Find where the given text appears and provide that cell's center as [X, Y] coordinate. 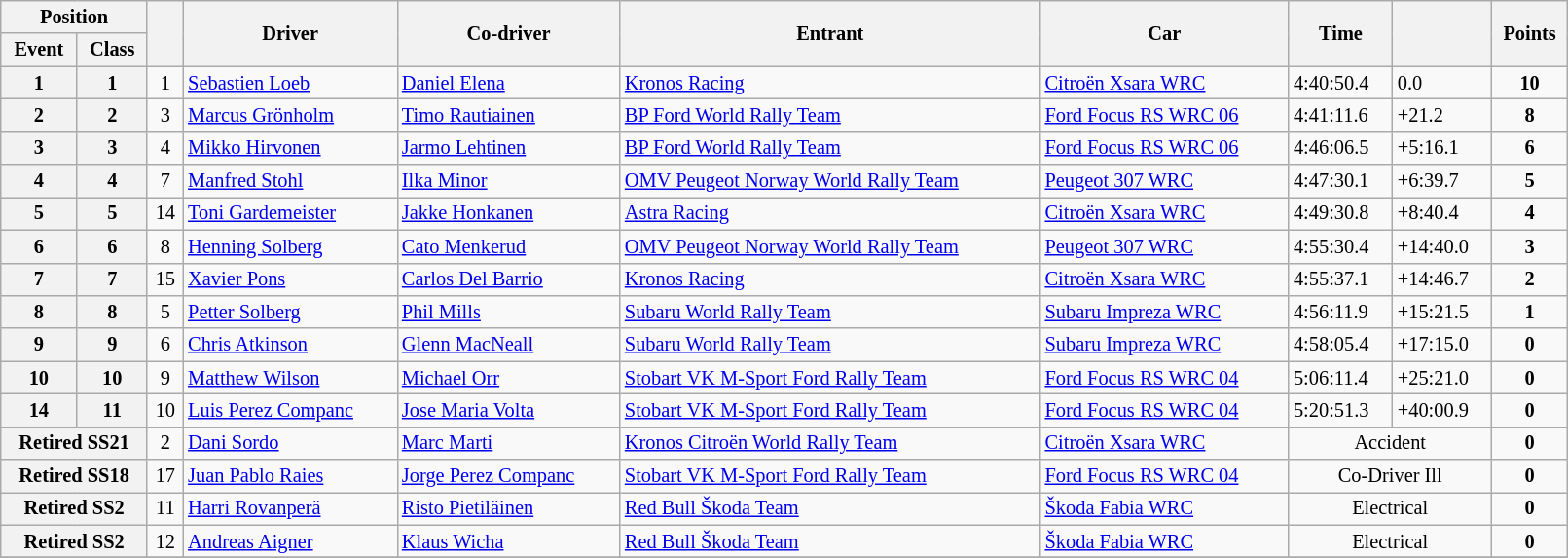
+21.2 [1442, 115]
Petter Solberg [290, 312]
Chris Atkinson [290, 345]
Kronos Citroën World Rally Team [830, 443]
Henning Solberg [290, 246]
Juan Pablo Raies [290, 476]
Jakke Honkanen [508, 213]
Driver [290, 33]
Event [39, 50]
0.0 [1442, 83]
+6:39.7 [1442, 181]
Marcus Grönholm [290, 115]
Timo Rautiainen [508, 115]
Ilka Minor [508, 181]
Jose Maria Volta [508, 410]
Carlos Del Barrio [508, 279]
Jorge Perez Companc [508, 476]
4:56:11.9 [1341, 312]
5:20:51.3 [1341, 410]
Marc Marti [508, 443]
4:55:37.1 [1341, 279]
15 [165, 279]
Toni Gardemeister [290, 213]
4:55:30.4 [1341, 246]
Harri Rovanperä [290, 508]
Michael Orr [508, 378]
Time [1341, 33]
+40:00.9 [1442, 410]
+25:21.0 [1442, 378]
+14:40.0 [1442, 246]
Points [1529, 33]
Car [1164, 33]
+15:21.5 [1442, 312]
Klaus Wicha [508, 541]
17 [165, 476]
Manfred Stohl [290, 181]
+14:46.7 [1442, 279]
Risto Pietiläinen [508, 508]
+17:15.0 [1442, 345]
Co-driver [508, 33]
Phil Mills [508, 312]
Daniel Elena [508, 83]
5:06:11.4 [1341, 378]
4:47:30.1 [1341, 181]
4:41:11.6 [1341, 115]
4:40:50.4 [1341, 83]
Class [112, 50]
Accident [1390, 443]
4:46:06.5 [1341, 148]
Co-Driver Ill [1390, 476]
4:58:05.4 [1341, 345]
+8:40.4 [1442, 213]
+5:16.1 [1442, 148]
Retired SS18 [74, 476]
Astra Racing [830, 213]
Glenn MacNeall [508, 345]
Cato Menkerud [508, 246]
Andreas Aigner [290, 541]
4:49:30.8 [1341, 213]
Position [74, 17]
Matthew Wilson [290, 378]
Xavier Pons [290, 279]
Luis Perez Companc [290, 410]
Entrant [830, 33]
Jarmo Lehtinen [508, 148]
12 [165, 541]
Mikko Hirvonen [290, 148]
Retired SS21 [74, 443]
Sebastien Loeb [290, 83]
Dani Sordo [290, 443]
